Find where the given text appears and provide that cell's center as [X, Y] coordinate. 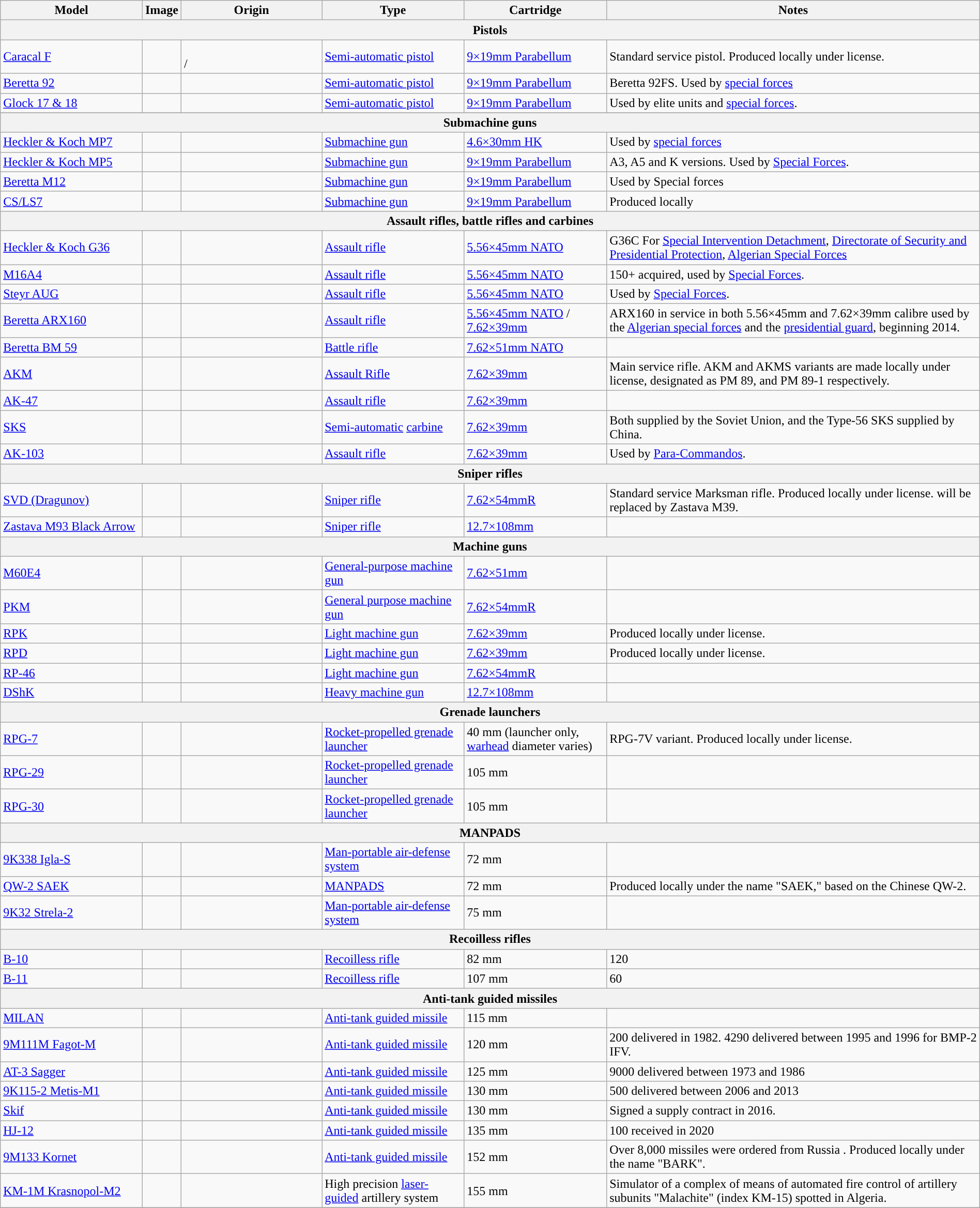
General-purpose machine gun [393, 573]
115 mm [535, 1018]
CS/LS7 [71, 201]
4.6×30mm HK [535, 142]
Both supplied by the Soviet Union, and the Type-56 SKS supplied by China. [793, 427]
Cartridge [535, 10]
General purpose machine gun [393, 607]
Standard service Marksman rifle. Produced locally under license. will be replaced by Zastava M39. [793, 500]
Caracal F [71, 57]
9K115-2 Metis-M1 [71, 1091]
Signed a supply contract in 2016. [793, 1111]
RPK [71, 633]
RP-46 [71, 672]
Pistols [490, 30]
7.62×51mm [535, 573]
82 mm [535, 959]
Beretta ARX160 [71, 320]
Notes [793, 10]
Over 8,000 missiles were ordered from Russia . Produced locally under the name "BARK". [793, 1157]
75 mm [535, 913]
ARX160 in service in both 5.56×45mm and 7.62×39mm calibre used by the Algerian special forces and the presidential guard, beginning 2014. [793, 320]
9K32 Strela-2 [71, 913]
Glock 17 & 18 [71, 103]
RPD [71, 653]
M60E4 [71, 573]
RPG-7V variant. Produced locally under license. [793, 739]
Used by Special Forces. [793, 294]
Steyr AUG [71, 294]
155 mm [535, 1191]
Beretta M12 [71, 181]
B-11 [71, 978]
HJ-12 [71, 1130]
Recoilless rifles [490, 939]
Beretta 92FS. Used by special forces [793, 83]
120 [793, 959]
107 mm [535, 978]
Main service rifle. AKM and AKMS variants are made locally under license, designated as PM 89, and PM 89-1 respectively. [793, 374]
QW-2 SAEK [71, 886]
Produced locally under the name "SAEK," based on the Chinese QW-2. [793, 886]
RPG-29 [71, 772]
KM-1M Krasnopol-M2 [71, 1191]
9K338 Igla-S [71, 859]
High precision laser-guided artillery system [393, 1191]
Produced locally [793, 201]
Beretta BM 59 [71, 347]
7.62×51mm NATO [535, 347]
Heckler & Koch MP7 [71, 142]
60 [793, 978]
Heckler & Koch G36 [71, 247]
Model [71, 10]
Type [393, 10]
Skif [71, 1111]
PKM [71, 607]
125 mm [535, 1072]
Assault Rifle [393, 374]
500 delivered between 2006 and 2013 [793, 1091]
AT-3 Sagger [71, 1072]
Used by Special forces [793, 181]
RPG-7 [71, 739]
9000 delivered between 1973 and 1986 [793, 1072]
5.56×45mm NATO / 7.62×39mm [535, 320]
Grenade launchers [490, 712]
Assault rifles, battle rifles and carbines [490, 221]
40 mm (launcher only, warhead diameter varies) [535, 739]
Beretta 92 [71, 83]
Sniper rifles [490, 473]
200 delivered in 1982. 4290 delivered between 1995 and 1996 for BMP-2 IFV. [793, 1044]
Origin [252, 10]
Zastava M93 Black Arrow [71, 527]
100 received in 2020 [793, 1130]
135 mm [535, 1130]
SVD (Dragunov) [71, 500]
Simulator of a complex of means of automated fire control of artillery subunits "Malachite" (index KM-15) spotted in Algeria. [793, 1191]
Heavy machine gun [393, 693]
152 mm [535, 1157]
Used by Para-Commandos. [793, 454]
G36C For Special Intervention Detachment, Directorate of Security and Presidential Protection, Algerian Special Forces [793, 247]
AKM [71, 374]
9M111M Fagot-M [71, 1044]
Standard service pistol. Produced locally under license. [793, 57]
DShK [71, 693]
Battle rifle [393, 347]
Image [161, 10]
9M133 Kornet [71, 1157]
M16A4 [71, 274]
Submachine guns [490, 123]
MILAN [71, 1018]
AK-47 [71, 401]
SKS [71, 427]
120 mm [535, 1044]
RPG-30 [71, 806]
Anti-tank guided missiles [490, 998]
B-10 [71, 959]
Used by elite units and special forces. [793, 103]
Machine guns [490, 546]
AK-103 [71, 454]
Used by special forces [793, 142]
Semi-automatic carbine [393, 427]
/ [252, 57]
Heckler & Koch MP5 [71, 162]
A3, A5 and K versions. Used by Special Forces. [793, 162]
150+ acquired, used by Special Forces. [793, 274]
